Detect which cell encompasses the target text, then output its [X, Y] center coordinate. 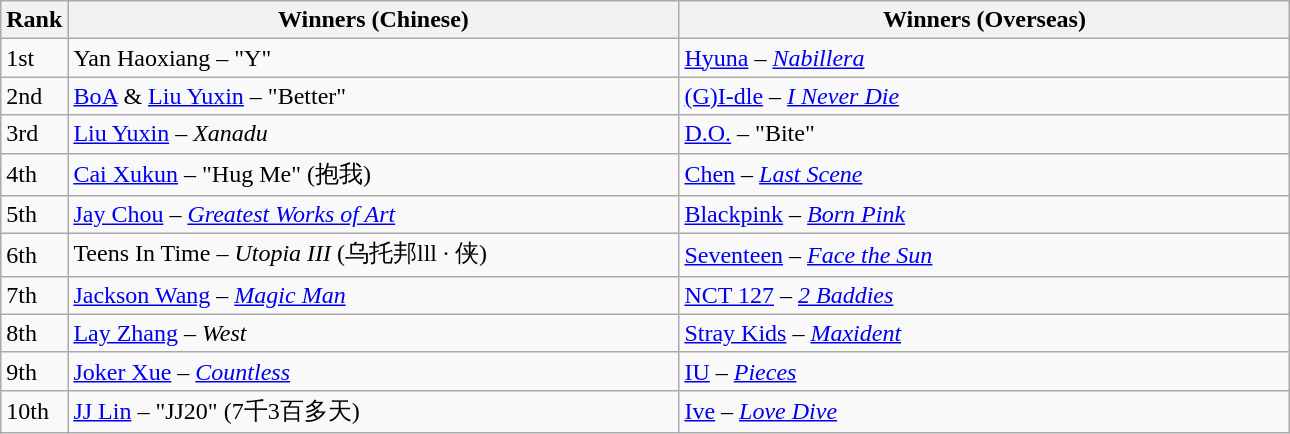
Joker Xue – Countless [374, 371]
Cai Xukun – "Hug Me" (抱我) [374, 174]
JJ Lin – "JJ20" (7千3百多天) [374, 412]
4th [34, 174]
Winners (Chinese) [374, 20]
6th [34, 256]
Hyuna – Nabillera [984, 58]
5th [34, 215]
Blackpink – Born Pink [984, 215]
IU – Pieces [984, 371]
8th [34, 333]
Seventeen – Face the Sun [984, 256]
BoA & Liu Yuxin – "Better" [374, 96]
Jay Chou – Greatest Works of Art [374, 215]
2nd [34, 96]
NCT 127 – 2 Baddies [984, 295]
9th [34, 371]
1st [34, 58]
Chen – Last Scene [984, 174]
Winners (Overseas) [984, 20]
3rd [34, 134]
Stray Kids – Maxident [984, 333]
10th [34, 412]
(G)I-dle – I Never Die [984, 96]
Lay Zhang – West [374, 333]
Rank [34, 20]
Jackson Wang – Magic Man [374, 295]
Liu Yuxin – Xanadu [374, 134]
7th [34, 295]
D.O. – "Bite" [984, 134]
Ive – Love Dive [984, 412]
Teens In Time – Utopia III (乌托邦lll · 侠) [374, 256]
Yan Haoxiang – "Y" [374, 58]
